Output the (x, y) coordinate of the center of the cell containing the given text.  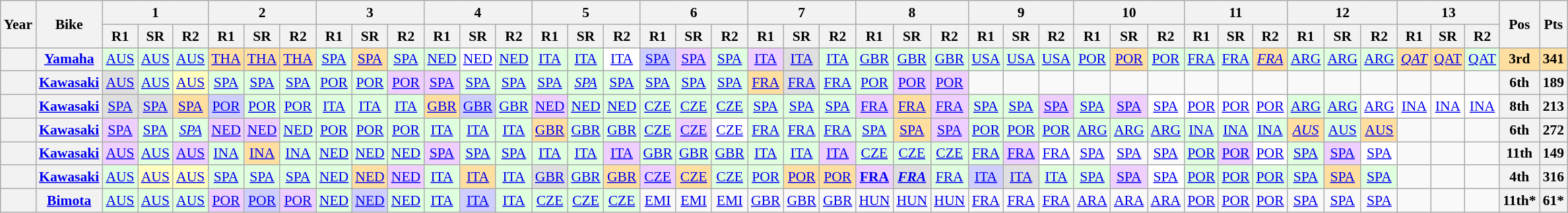
4th (1519, 177)
11th* (1519, 200)
11th (1519, 154)
2 (261, 13)
Yamaha (69, 59)
10 (1128, 13)
272 (1553, 130)
Pts (1553, 24)
Bimota (69, 200)
13 (1449, 13)
12 (1342, 13)
8 (912, 13)
8th (1519, 107)
61* (1553, 200)
4 (478, 13)
1 (155, 13)
5 (586, 13)
6 (694, 13)
11 (1235, 13)
341 (1553, 59)
9 (1021, 13)
149 (1553, 154)
316 (1553, 177)
3 (370, 13)
Year (18, 24)
Pos (1519, 24)
7 (802, 13)
189 (1553, 83)
3rd (1519, 59)
213 (1553, 107)
Bike (69, 24)
